Output the (X, Y) coordinate of the center of the cell containing the given text.  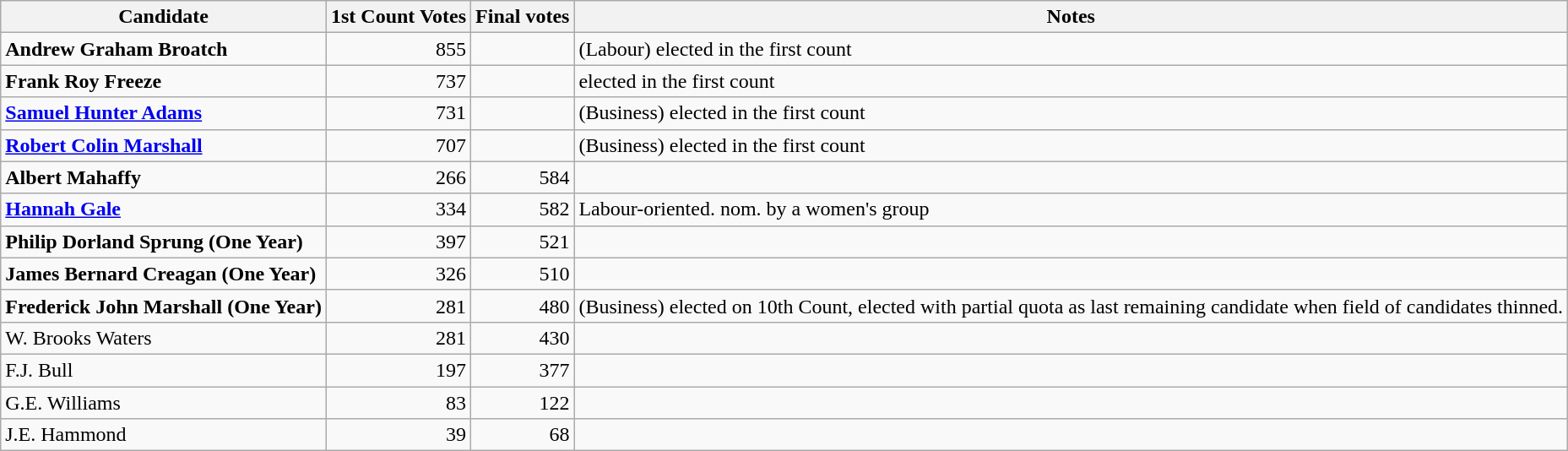
197 (399, 370)
Candidate (164, 17)
377 (523, 370)
(Business) elected on 10th Count, elected with partial quota as last remaining candidate when field of candidates thinned. (1071, 306)
Albert Mahaffy (164, 177)
521 (523, 242)
326 (399, 274)
Frederick John Marshall (One Year) (164, 306)
Philip Dorland Sprung (One Year) (164, 242)
elected in the first count (1071, 81)
83 (399, 403)
122 (523, 403)
397 (399, 242)
W. Brooks Waters (164, 338)
Labour-oriented. nom. by a women's group (1071, 209)
855 (399, 49)
F.J. Bull (164, 370)
334 (399, 209)
731 (399, 113)
266 (399, 177)
Hannah Gale (164, 209)
Final votes (523, 17)
68 (523, 435)
(Labour) elected in the first count (1071, 49)
J.E. Hammond (164, 435)
Samuel Hunter Adams (164, 113)
430 (523, 338)
737 (399, 81)
Robert Colin Marshall (164, 145)
Frank Roy Freeze (164, 81)
39 (399, 435)
584 (523, 177)
480 (523, 306)
G.E. Williams (164, 403)
James Bernard Creagan (One Year) (164, 274)
582 (523, 209)
707 (399, 145)
510 (523, 274)
Notes (1071, 17)
Andrew Graham Broatch (164, 49)
1st Count Votes (399, 17)
